Pinpoint the cell where the given text exists, returning its [X, Y] midpoint coordinate. 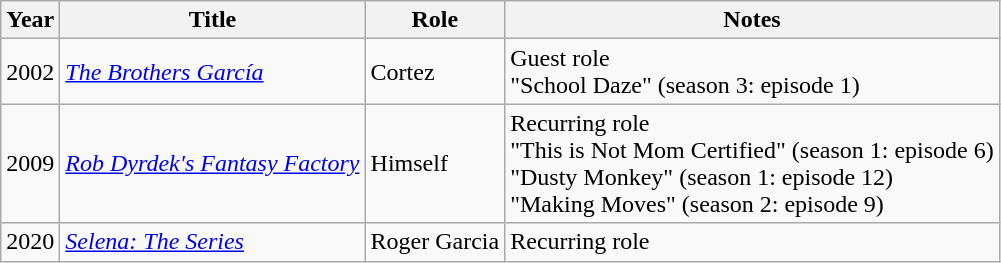
Role [435, 20]
Selena: The Series [212, 242]
Rob Dyrdek's Fantasy Factory [212, 164]
Year [30, 20]
Guest role"School Daze" (season 3: episode 1) [752, 72]
The Brothers García [212, 72]
Himself [435, 164]
Roger Garcia [435, 242]
2009 [30, 164]
Cortez [435, 72]
Notes [752, 20]
Recurring role"This is Not Mom Certified" (season 1: episode 6)"Dusty Monkey" (season 1: episode 12)"Making Moves" (season 2: episode 9) [752, 164]
Title [212, 20]
2002 [30, 72]
Recurring role [752, 242]
2020 [30, 242]
